Determine the (X, Y) coordinate at the center of the cell enclosing the given text.  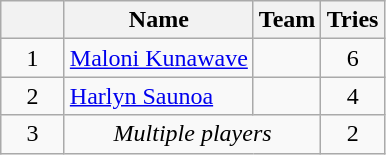
Name (158, 20)
Maloni Kunawave (158, 58)
Multiple players (192, 134)
Team (287, 20)
1 (33, 58)
Tries (353, 20)
6 (353, 58)
Harlyn Saunoa (158, 96)
4 (353, 96)
3 (33, 134)
